Provide the (x, y) coordinate of the cell's center where the given text is located.  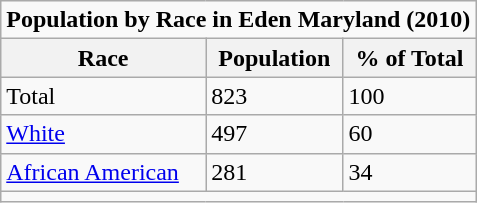
823 (274, 96)
White (104, 134)
281 (274, 172)
% of Total (410, 58)
African American (104, 172)
Total (104, 96)
Race (104, 58)
Population by Race in Eden Maryland (2010) (238, 20)
60 (410, 134)
497 (274, 134)
34 (410, 172)
Population (274, 58)
100 (410, 96)
